Output the [X, Y] coordinate of the center of the cell containing the given text.  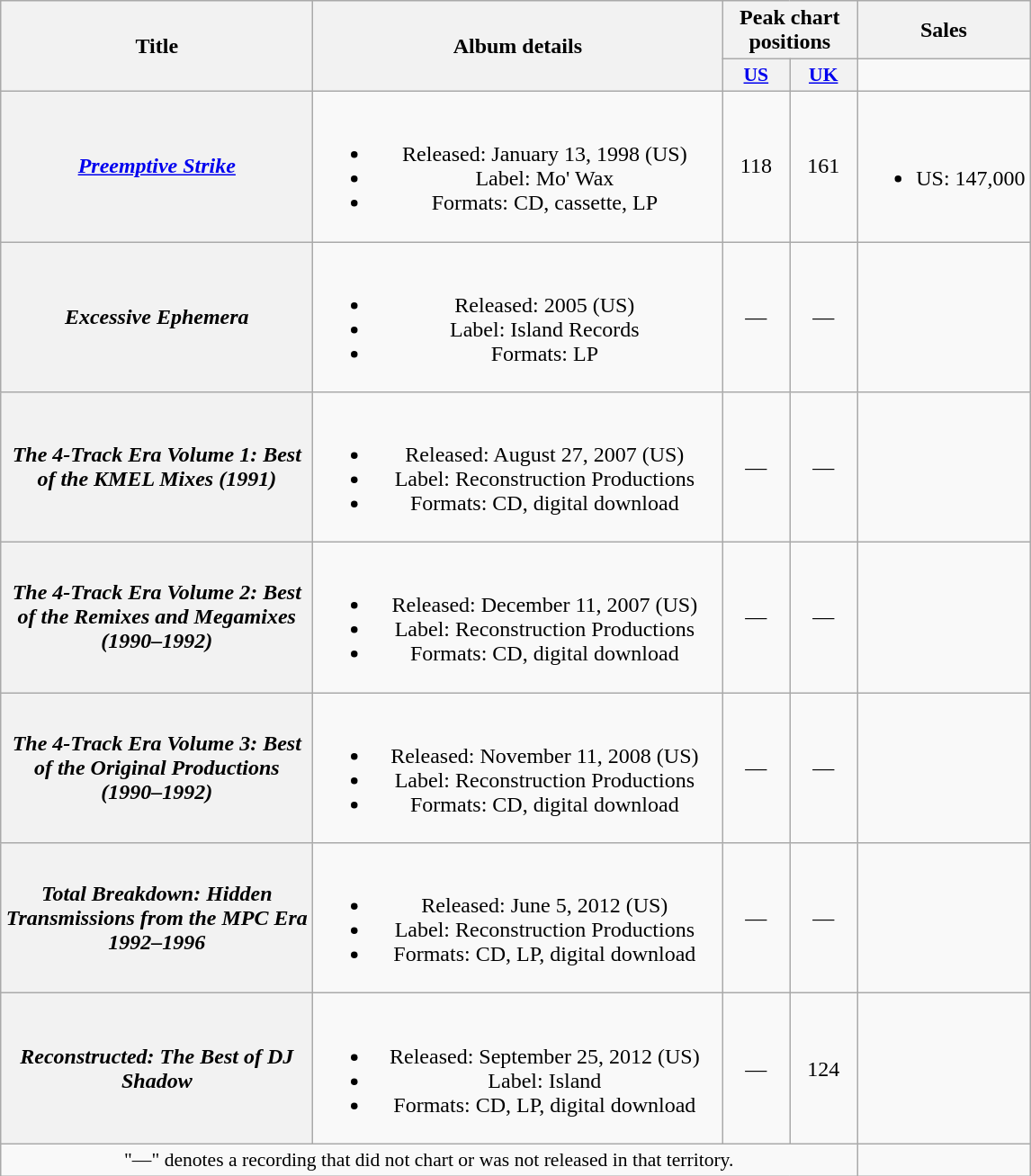
Released: January 13, 1998 (US)Label: Mo' WaxFormats: CD, cassette, LP [518, 166]
Total Breakdown: Hidden Transmissions from the MPC Era 1992–1996 [157, 918]
Title [157, 47]
Peak chart positions [790, 31]
Released: November 11, 2008 (US)Label: Reconstruction ProductionsFormats: CD, digital download [518, 768]
UK [824, 76]
Released: June 5, 2012 (US)Label: Reconstruction ProductionsFormats: CD, LP, digital download [518, 918]
Album details [518, 47]
The 4-Track Era Volume 3: Best of the Original Productions (1990–1992) [157, 768]
US [756, 76]
"—" denotes a recording that did not chart or was not released in that territory. [429, 1160]
The 4-Track Era Volume 1: Best of the KMEL Mixes (1991) [157, 468]
124 [824, 1069]
Preemptive Strike [157, 166]
Excessive Ephemera [157, 317]
118 [756, 166]
Released: 2005 (US)Label: Island RecordsFormats: LP [518, 317]
The 4-Track Era Volume 2: Best of the Remixes and Megamixes (1990–1992) [157, 617]
Released: December 11, 2007 (US)Label: Reconstruction ProductionsFormats: CD, digital download [518, 617]
Released: August 27, 2007 (US)Label: Reconstruction ProductionsFormats: CD, digital download [518, 468]
US: 147,000 [944, 166]
Sales [944, 31]
Reconstructed: The Best of DJ Shadow [157, 1069]
Released: September 25, 2012 (US)Label: IslandFormats: CD, LP, digital download [518, 1069]
161 [824, 166]
